Return [x, y] of the center of cell containing provided text 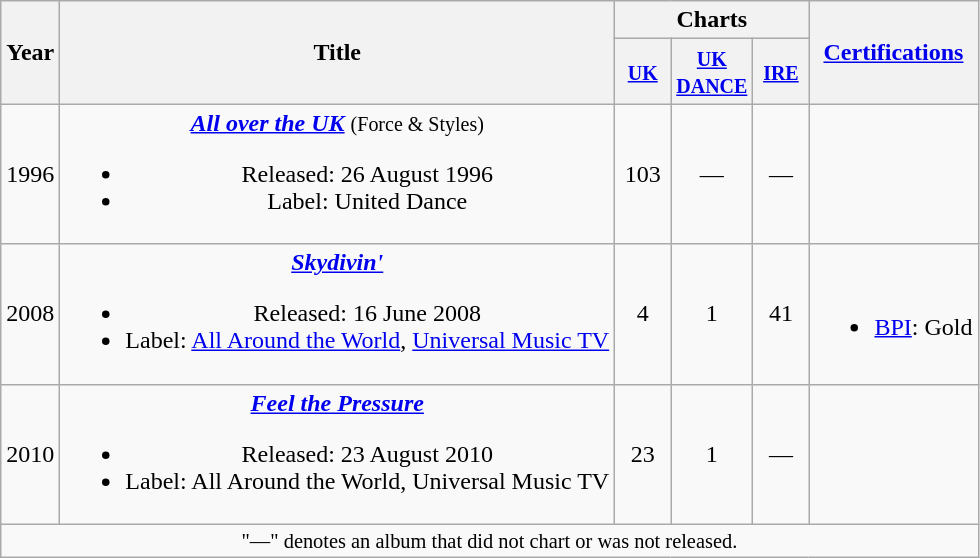
UK [643, 72]
2010 [30, 454]
Title [338, 52]
UK DANCE [712, 72]
Charts [712, 20]
Skydivin'Released: 16 June 2008Label: All Around the World, Universal Music TV [338, 314]
"—" denotes an album that did not chart or was not released. [490, 541]
Year [30, 52]
Certifications [894, 52]
1996 [30, 174]
103 [643, 174]
23 [643, 454]
All over the UK (Force & Styles)Released: 26 August 1996Label: United Dance [338, 174]
4 [643, 314]
Feel the PressureReleased: 23 August 2010Label: All Around the World, Universal Music TV [338, 454]
41 [781, 314]
2008 [30, 314]
BPI: Gold [894, 314]
IRE [781, 72]
